Detect which cell encompasses the target text, then output its [X, Y] center coordinate. 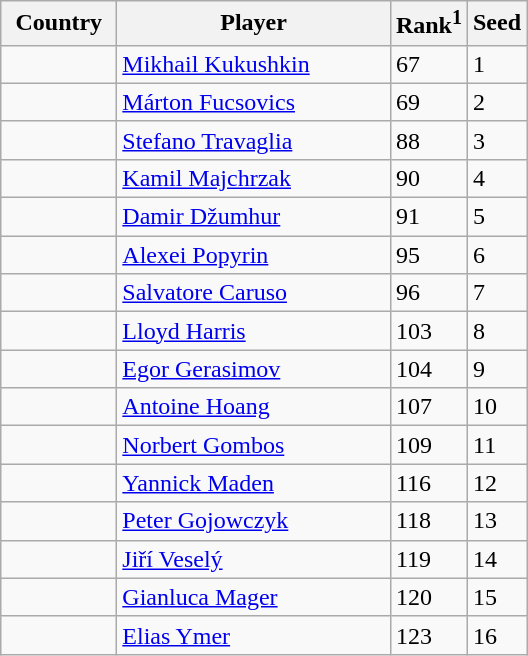
2 [496, 102]
119 [428, 559]
90 [428, 178]
Gianluca Mager [254, 597]
67 [428, 64]
88 [428, 140]
103 [428, 331]
9 [496, 369]
8 [496, 331]
Damir Džumhur [254, 217]
107 [428, 407]
96 [428, 293]
104 [428, 369]
3 [496, 140]
5 [496, 217]
Alexei Popyrin [254, 255]
10 [496, 407]
Yannick Maden [254, 483]
Jiří Veselý [254, 559]
118 [428, 521]
123 [428, 635]
Rank1 [428, 24]
11 [496, 445]
Country [59, 24]
1 [496, 64]
Norbert Gombos [254, 445]
13 [496, 521]
4 [496, 178]
95 [428, 255]
Elias Ymer [254, 635]
116 [428, 483]
12 [496, 483]
Mikhail Kukushkin [254, 64]
6 [496, 255]
16 [496, 635]
Márton Fucsovics [254, 102]
Seed [496, 24]
14 [496, 559]
7 [496, 293]
Stefano Travaglia [254, 140]
Kamil Majchrzak [254, 178]
Salvatore Caruso [254, 293]
Peter Gojowczyk [254, 521]
Egor Gerasimov [254, 369]
Lloyd Harris [254, 331]
69 [428, 102]
15 [496, 597]
91 [428, 217]
Antoine Hoang [254, 407]
109 [428, 445]
120 [428, 597]
Player [254, 24]
